From the cell containing the given text, extract its center point as (X, Y) coordinate. 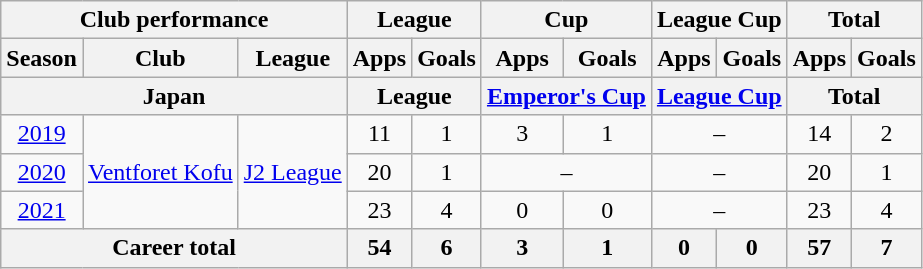
11 (379, 134)
Club performance (174, 20)
2021 (42, 210)
2020 (42, 172)
6 (447, 248)
J2 League (292, 172)
Career total (174, 248)
Ventforet Kofu (160, 172)
2019 (42, 134)
Cup (566, 20)
Japan (174, 96)
57 (819, 248)
7 (887, 248)
Emperor's Cup (566, 96)
14 (819, 134)
Club (160, 58)
54 (379, 248)
2 (887, 134)
Season (42, 58)
